Return (X, Y) of the center of cell containing provided text 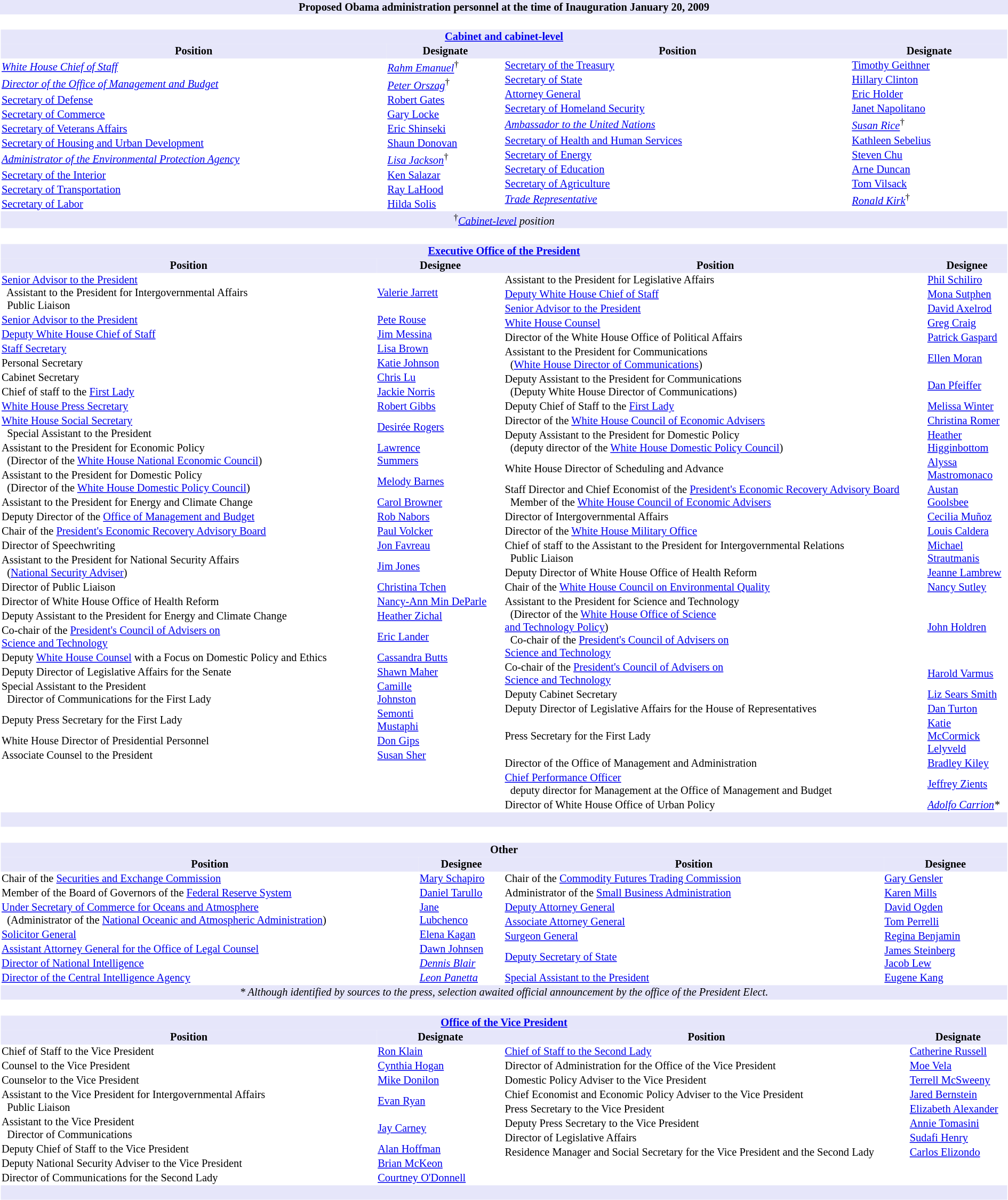
Cecilia Muñoz (966, 518)
Cassandra Butts (441, 658)
Lisa Jackson† (445, 159)
Trade Representative (677, 200)
Carlos Elizondo (958, 1153)
Assistant to the Vice President Director of Communications (189, 1129)
Secretary of the Treasury (677, 66)
Secretary of State (677, 80)
Chief of staff to the First Lady (189, 393)
Assistant to the Vice President for Intergovernmental Affairs Public Liaison (189, 1101)
White House Chief of Staff (194, 67)
Chair of the White House Council on Environmental Quality (715, 588)
John Holdren (966, 627)
Secretary of Agriculture (677, 184)
Under Secretary of Commerce for Oceans and Atmosphere (Administrator of the National Oceanic and Atmospheric Administration) (210, 915)
Director of the White House Military Office (715, 531)
Katie Johnson (441, 364)
Chief Performance Officer deputy director for Management at the Office of Management and Budget (715, 784)
Louis Caldera (966, 531)
Jackie Norris (441, 393)
Janet Napolitano (929, 109)
Eric Shinseki (445, 129)
Press Secretary for the First Lady (715, 736)
Secretary of Veterans Affairs (194, 129)
Deputy Assistant to the President for Energy and Climate Change (189, 617)
Solicitor General (210, 935)
Director of Intergovernmental Affairs (715, 518)
Assistant to the President for Communications (White House Director of Communications) (715, 359)
Melissa Winter (966, 407)
Chief of Staff to the Vice President (189, 1052)
Shaun Donovan (445, 143)
Karen Mills (946, 893)
Director of Legislative Affairs (706, 1139)
Jim Jones (441, 567)
White House Director of Presidential Personnel (189, 742)
KatieMcCormickLelyveld (966, 736)
Secretary of Homeland Security (677, 109)
Mike Donilon (441, 1081)
Secretary of Housing and Urban Development (194, 143)
Elena Kagan (461, 935)
Press Secretary to the Vice President (706, 1110)
Associate Attorney General (694, 922)
LawrenceSummers (441, 455)
Chair of the President's Economic Recovery Advisory Board (189, 531)
Chair of the Securities and Exchange Commission (210, 879)
Staff Director and Chief Economist of the President's Economic Recovery Advisory Board Member of the White House Council of Economic Advisers (715, 496)
Attorney General (677, 95)
SemontiMustaphi (441, 720)
David Axelrod (966, 309)
Liz Sears Smith (966, 695)
Cabinet Secretary (189, 378)
Melody Barnes (441, 482)
Personal Secretary (189, 364)
HeatherHigginbottom (966, 442)
Deputy Attorney General (694, 908)
Dennis Blair (461, 964)
Phil Schiliro (966, 281)
Administrator of the Environmental Protection Agency (194, 159)
Ellen Moran (966, 359)
Counsel to the Vice President (189, 1066)
Deputy National Security Adviser to the Vice President (189, 1164)
Director of the Central Intelligence Agency (210, 979)
Timothy Geithner (929, 66)
Director of White House Office of Health Reform (189, 602)
Counselor to the Vice President (189, 1081)
†Cabinet-level position (505, 219)
Paul Volcker (441, 531)
AlyssaMastromonaco (966, 470)
Director of Speechwriting (189, 546)
Eric Lander (441, 637)
Deputy Press Secretary to the Vice President (706, 1124)
Jon Favreau (441, 546)
James SteinbergJacob Lew (946, 957)
Chief of staff to the Assistant to the President for Intergovernmental Relations Public Liaison (715, 553)
David Ogden (946, 908)
Nancy Sutley (966, 588)
Director of the White House Council of Economic Advisers (715, 422)
Ambassador to the United Nations (677, 125)
AustanGoolsbee (966, 496)
Hilda Solis (445, 204)
Arne Duncan (929, 170)
Dan Turton (966, 710)
Secretary of Defense (194, 100)
Ken Salazar (445, 175)
Nancy-Ann Min DeParle (441, 602)
Deputy Chief of Staff to the First Lady (715, 407)
Director of the Office of Management and Administration (715, 764)
Assistant to the President for National Security Affairs (National Security Adviser) (189, 567)
Peter Orszag† (445, 84)
Brian McKeon (441, 1164)
Deputy White House Counsel with a Focus on Domestic Policy and Ethics (189, 658)
MichaelStrautmanis (966, 553)
Patrick Gaspard (966, 338)
Director of Administration for the Office of the Vice President (706, 1066)
Adolfo Carrion* (966, 806)
Catherine Russell (958, 1052)
Tom Vilsack (929, 184)
Deputy Cabinet Secretary (715, 695)
Terrell McSweeny (958, 1081)
Secretary of the Interior (194, 175)
Jared Bernstein (958, 1095)
Jay Carney (441, 1129)
Regina Benjamin (946, 937)
Deputy Director of Legislative Affairs for the House of Representatives (715, 710)
Moe Vela (958, 1066)
White House Counsel (715, 323)
Rob Nabors (441, 518)
Jeanne Lambrew (966, 573)
Special Assistant to the President Director of Communications for the First Lady (189, 694)
Surgeon General (694, 937)
Mary Schapiro (461, 879)
Ronald Kirk† (929, 200)
Heather Zichal (441, 617)
Staff Secretary (189, 349)
Lisa Brown (441, 349)
Pete Rouse (441, 320)
Deputy Assistant to the President for Communications (Deputy White House Director of Communications) (715, 386)
Sudafi Henry (958, 1139)
Secretary of Energy (677, 155)
Secretary of Transportation (194, 189)
Dan Pfeiffer (966, 386)
Deputy Secretary of State (694, 957)
Chris Lu (441, 378)
Office of the Vice President (505, 1023)
Cabinet and cabinet-level (505, 37)
Executive Office of the President (505, 252)
Secretary of Education (677, 170)
Deputy Assistant to the President for Domestic Policy (deputy director of the White House Domestic Policy Council) (715, 442)
CamilleJohnston (441, 694)
Annie Tomasini (958, 1124)
Chair of the Commodity Futures Trading Commission (694, 879)
Special Assistant to the President (694, 979)
Dawn Johnsen (461, 950)
Assistant to the President for Legislative Affairs (715, 281)
Member of the Board of Governors of the Federal Reserve System (210, 893)
Director of the White House Office of Political Affairs (715, 338)
Courtney O'Donnell (441, 1178)
Mona Sutphen (966, 295)
Kathleen Sebelius (929, 141)
Senior Advisor to the President Assistant to the President for Intergovernmental Affairs Public Liaison (189, 293)
Robert Gibbs (441, 407)
Bradley Kiley (966, 764)
Deputy Chief of Staff to the Vice President (189, 1149)
Chief Economist and Economic Policy Adviser to the Vice President (706, 1095)
Desirée Rogers (441, 428)
White House Press Secretary (189, 407)
* Although identified by sources to the press, selection awaited official announcement by the office of the President Elect. (505, 992)
Assistant Attorney General for the Office of Legal Counsel (210, 950)
Ray LaHood (445, 189)
Domestic Policy Adviser to the Vice President (706, 1081)
Assistant to the President for Domestic Policy (Director of the White House Domestic Policy Council) (189, 482)
Harold Varmus (966, 674)
Director of the Office of Management and Budget (194, 84)
Secretary of Commerce (194, 114)
Assistant to the President for Energy and Climate Change (189, 503)
Evan Ryan (441, 1101)
Daniel Tarullo (461, 893)
Leon Panetta (461, 979)
Associate Counsel to the President (189, 756)
White House Director of Scheduling and Advance (715, 470)
Deputy Director of Legislative Affairs for the Senate (189, 672)
Robert Gates (445, 100)
Director of Public Liaison (189, 588)
Jeffrey Zients (966, 784)
Don Gips (441, 742)
Carol Browner (441, 503)
Deputy Director of the Office of Management and Budget (189, 518)
Shawn Maher (441, 672)
Ron Klain (441, 1052)
Other (505, 851)
Steven Chu (929, 155)
Assistant to the President for Economic Policy (Director of the White House National Economic Council) (189, 455)
Hillary Clinton (929, 80)
Susan Sher (441, 756)
Secretary of Health and Human Services (677, 141)
Eugene Kang (946, 979)
Tom Perrelli (946, 922)
Secretary of Labor (194, 204)
Christina Tchen (441, 588)
Eric Holder (929, 95)
Director of Communications for the Second Lady (189, 1178)
Director of White House Office of Urban Policy (715, 806)
JaneLubchenco (461, 915)
Proposed Obama administration personnel at the time of Inauguration January 20, 2009 (504, 7)
Chief of Staff to the Second Lady (706, 1052)
Alan Hoffman (441, 1149)
Deputy Press Secretary for the First Lady (189, 720)
Residence Manager and Social Secretary for the Vice President and the Second Lady (706, 1153)
Valerie Jarrett (441, 293)
Elizabeth Alexander (958, 1110)
Jim Messina (441, 335)
White House Social Secretary Special Assistant to the President (189, 428)
Rahm Emanuel† (445, 67)
Cynthia Hogan (441, 1066)
Susan Rice† (929, 125)
Greg Craig (966, 323)
Director of National Intelligence (210, 964)
Gary Locke (445, 114)
Administrator of the Small Business Administration (694, 893)
Gary Gensler (946, 879)
Deputy Director of White House Office of Health Reform (715, 573)
Christina Romer (966, 422)
